Find where the given text appears and provide that cell's center as [x, y] coordinate. 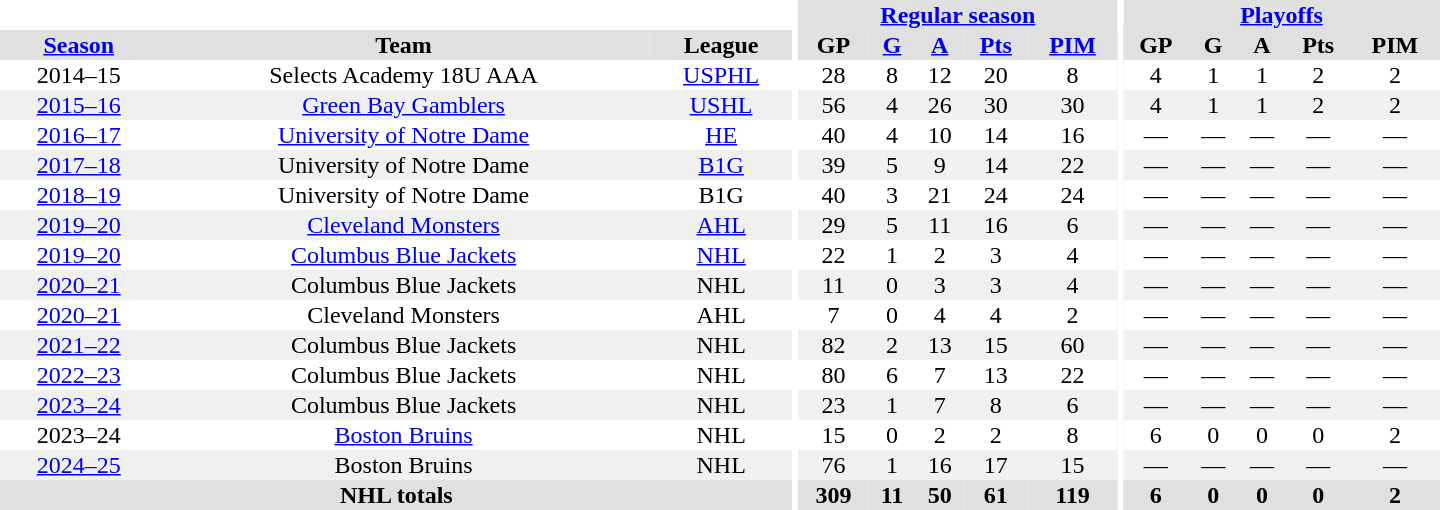
12 [940, 75]
2014–15 [79, 75]
309 [834, 495]
2021–22 [79, 345]
Team [404, 45]
119 [1073, 495]
9 [940, 165]
60 [1073, 345]
2024–25 [79, 465]
50 [940, 495]
2017–18 [79, 165]
28 [834, 75]
USPHL [722, 75]
10 [940, 135]
HE [722, 135]
39 [834, 165]
76 [834, 465]
80 [834, 375]
82 [834, 345]
26 [940, 105]
2015–16 [79, 105]
20 [996, 75]
23 [834, 405]
Playoffs [1282, 15]
Season [79, 45]
USHL [722, 105]
NHL totals [396, 495]
Selects Academy 18U AAA [404, 75]
Regular season [958, 15]
Green Bay Gamblers [404, 105]
2022–23 [79, 375]
League [722, 45]
17 [996, 465]
29 [834, 225]
21 [940, 195]
2018–19 [79, 195]
56 [834, 105]
2016–17 [79, 135]
61 [996, 495]
